Extract the (x, y) coordinate from the center of the cell holding the provided text.  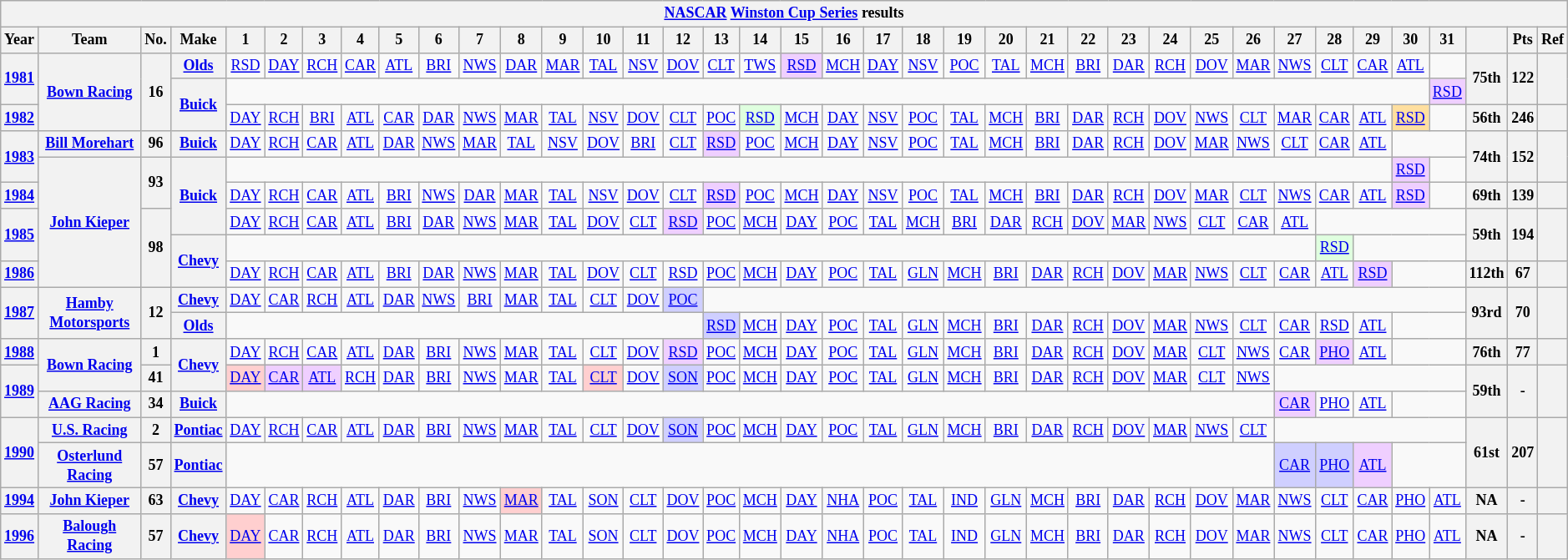
25 (1211, 40)
Year (20, 40)
1994 (20, 501)
Pts (1523, 40)
6 (439, 40)
1984 (20, 195)
Balough Racing (89, 537)
98 (155, 248)
9 (563, 40)
77 (1523, 352)
194 (1523, 235)
U.S. Racing (89, 431)
Bill Morehart (89, 144)
1985 (20, 235)
24 (1171, 40)
93rd (1486, 313)
21 (1048, 40)
23 (1129, 40)
13 (721, 40)
1986 (20, 274)
27 (1295, 40)
56th (1486, 117)
246 (1523, 117)
30 (1411, 40)
139 (1523, 195)
1981 (20, 78)
29 (1373, 40)
5 (399, 40)
34 (155, 404)
TWS (760, 65)
No. (155, 40)
Team (89, 40)
Hamby Motorsports (89, 313)
122 (1523, 78)
69th (1486, 195)
1983 (20, 157)
41 (155, 377)
1988 (20, 352)
8 (521, 40)
Make (199, 40)
3 (322, 40)
61st (1486, 452)
Ref (1553, 40)
15 (802, 40)
26 (1253, 40)
207 (1523, 452)
1982 (20, 117)
76th (1486, 352)
112th (1486, 274)
75th (1486, 78)
1987 (20, 313)
70 (1523, 313)
74th (1486, 157)
19 (964, 40)
14 (760, 40)
67 (1523, 274)
17 (883, 40)
NASCAR Winston Cup Series results (784, 13)
AAG Racing (89, 404)
28 (1334, 40)
1989 (20, 391)
18 (923, 40)
20 (1006, 40)
11 (643, 40)
96 (155, 144)
1990 (20, 452)
63 (155, 501)
31 (1448, 40)
4 (361, 40)
Osterlund Racing (89, 466)
152 (1523, 157)
10 (604, 40)
93 (155, 183)
1996 (20, 537)
7 (480, 40)
22 (1088, 40)
